Identify which cell holds the provided text, then report its [X, Y] central coordinate. 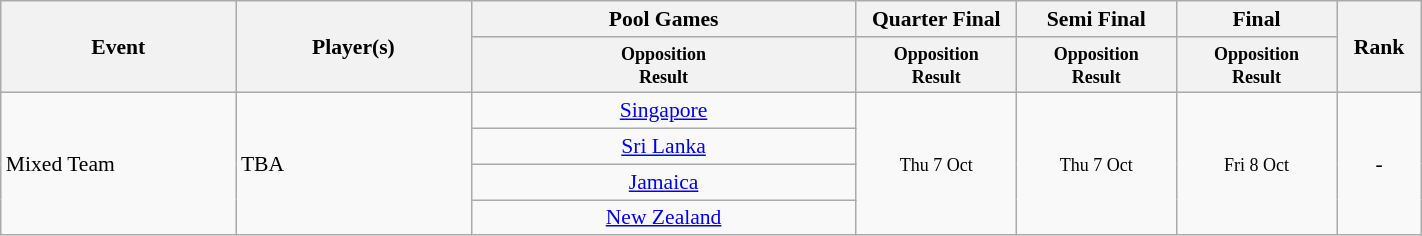
Mixed Team [118, 164]
- [1378, 164]
New Zealand [664, 218]
Player(s) [354, 47]
Jamaica [664, 182]
TBA [354, 164]
Fri 8 Oct [1256, 164]
Final [1256, 19]
Quarter Final [936, 19]
Pool Games [664, 19]
Semi Final [1096, 19]
Sri Lanka [664, 147]
Singapore [664, 111]
Event [118, 47]
Rank [1378, 47]
